Output the (X, Y) coordinate of the center of the cell containing the given text.  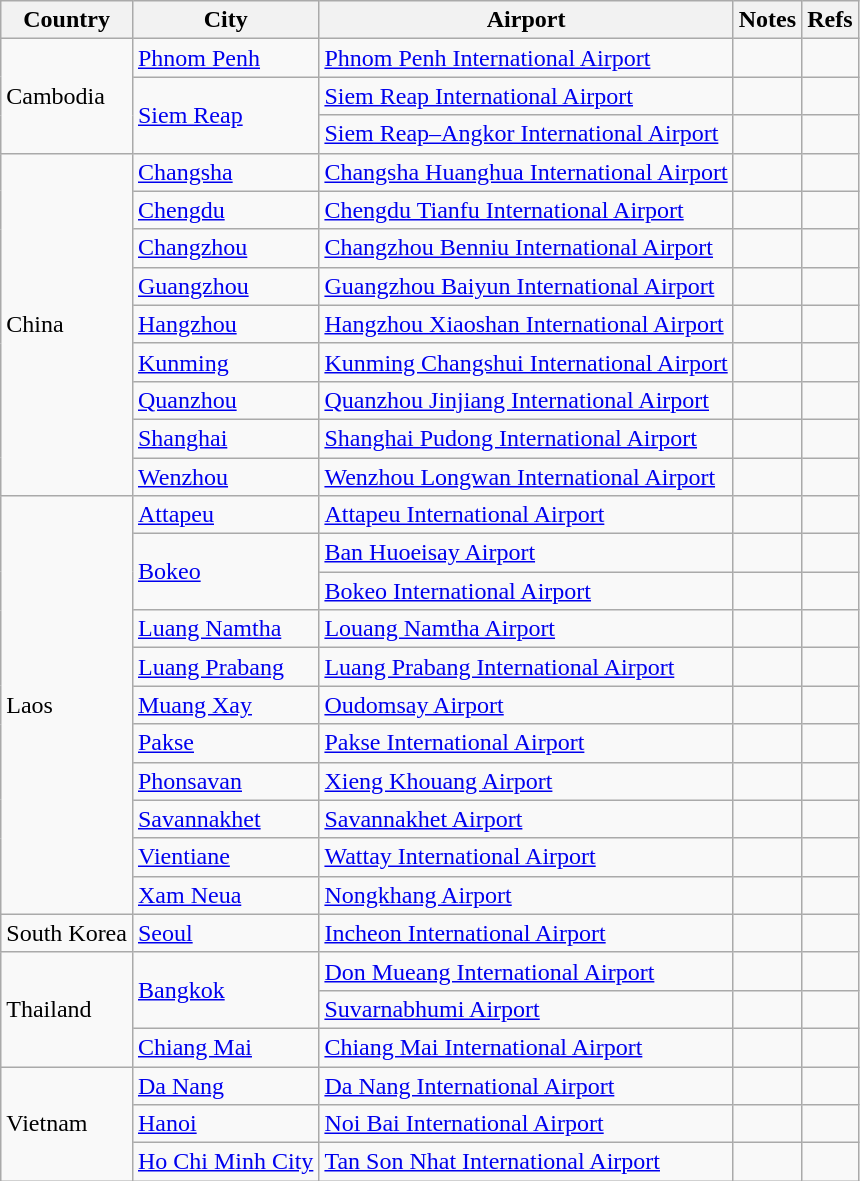
Shanghai Pudong International Airport (526, 438)
Changsha Huanghua International Airport (526, 172)
Quanzhou Jinjiang International Airport (526, 400)
Cambodia (67, 96)
Muang Xay (225, 705)
Laos (67, 706)
Oudomsay Airport (526, 705)
Tan Son Nhat International Airport (526, 1162)
Shanghai (225, 438)
Louang Namtha Airport (526, 629)
Kunming Changshui International Airport (526, 362)
Siem Reap International Airport (526, 96)
Phnom Penh International Airport (526, 58)
Hanoi (225, 1124)
Changzhou (225, 248)
Country (67, 20)
Attapeu International Airport (526, 515)
Nongkhang Airport (526, 895)
Refs (830, 20)
City (225, 20)
Savannakhet (225, 819)
Luang Prabang International Airport (526, 667)
Pakse (225, 743)
South Korea (67, 933)
Siem Reap (225, 115)
Chengdu Tianfu International Airport (526, 210)
Kunming (225, 362)
Noi Bai International Airport (526, 1124)
Attapeu (225, 515)
Bokeo (225, 572)
Da Nang (225, 1085)
Luang Prabang (225, 667)
Incheon International Airport (526, 933)
Seoul (225, 933)
Suvarnabhumi Airport (526, 1009)
Wenzhou Longwan International Airport (526, 477)
Phnom Penh (225, 58)
Chengdu (225, 210)
Da Nang International Airport (526, 1085)
Notes (767, 20)
China (67, 324)
Luang Namtha (225, 629)
Guangzhou (225, 286)
Ho Chi Minh City (225, 1162)
Airport (526, 20)
Guangzhou Baiyun International Airport (526, 286)
Siem Reap–Angkor International Airport (526, 134)
Vientiane (225, 857)
Changzhou Benniu International Airport (526, 248)
Wattay International Airport (526, 857)
Vietnam (67, 1123)
Wenzhou (225, 477)
Hangzhou (225, 324)
Xieng Khouang Airport (526, 781)
Hangzhou Xiaoshan International Airport (526, 324)
Bokeo International Airport (526, 591)
Changsha (225, 172)
Phonsavan (225, 781)
Pakse International Airport (526, 743)
Bangkok (225, 990)
Don Mueang International Airport (526, 971)
Quanzhou (225, 400)
Chiang Mai (225, 1047)
Thailand (67, 1009)
Ban Huoeisay Airport (526, 553)
Chiang Mai International Airport (526, 1047)
Savannakhet Airport (526, 819)
Xam Neua (225, 895)
